Output the (X, Y) coordinate of the center of the cell containing the given text.  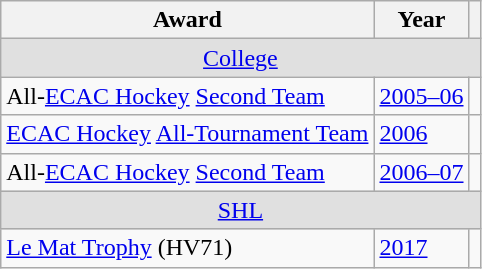
2006 (422, 134)
Year (422, 20)
SHL (240, 210)
ECAC Hockey All-Tournament Team (188, 134)
2005–06 (422, 96)
Award (188, 20)
College (240, 58)
2006–07 (422, 172)
2017 (422, 248)
Le Mat Trophy (HV71) (188, 248)
